Locate the cell with the specified text and output its [x, y] center coordinate. 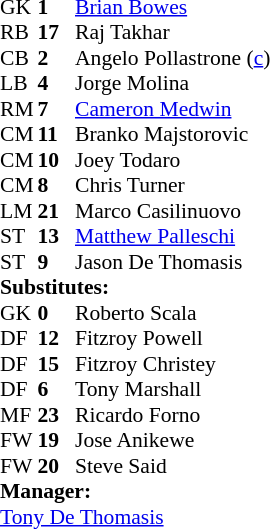
RM [19, 109]
2 [57, 58]
MF [19, 415]
Tony Marshall [172, 389]
Cameron Medwin [172, 109]
Roberto Scala [172, 313]
Chris Turner [172, 185]
RB [19, 33]
Fitzroy Powell [172, 339]
Joey Todaro [172, 160]
4 [57, 83]
Matthew Palleschi [172, 237]
12 [57, 339]
10 [57, 160]
GK [19, 313]
Steve Said [172, 466]
Jason De Thomasis [172, 262]
9 [57, 262]
Raj Takhar [172, 33]
Branko Majstorovic [172, 135]
Jose Anikewe [172, 441]
8 [57, 185]
LM [19, 211]
Jorge Molina [172, 83]
Angelo Pollastrone (c) [172, 58]
Substitutes: [135, 287]
19 [57, 441]
Fitzroy Christey [172, 364]
23 [57, 415]
15 [57, 364]
20 [57, 466]
Manager: [135, 491]
LB [19, 83]
7 [57, 109]
11 [57, 135]
17 [57, 33]
0 [57, 313]
Marco Casilinuovo [172, 211]
21 [57, 211]
13 [57, 237]
CB [19, 58]
Ricardo Forno [172, 415]
6 [57, 389]
